From the cell containing the given text, extract its center point as [x, y] coordinate. 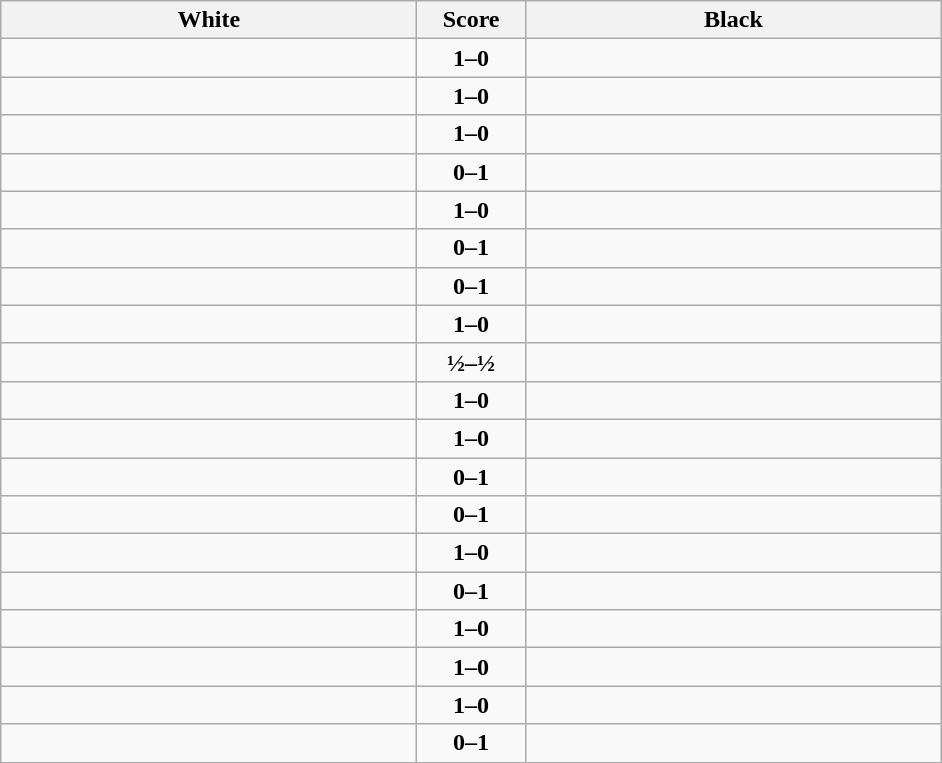
½–½ [472, 362]
White [209, 20]
Score [472, 20]
Black [733, 20]
